Detect which cell encompasses the target text, then output its (x, y) center coordinate. 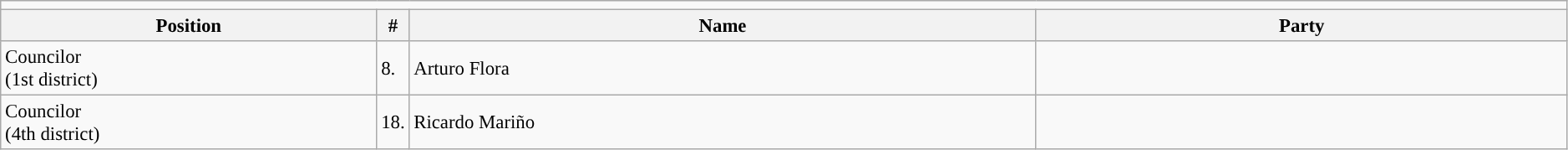
Arturo Flora (723, 69)
Party (1302, 26)
# (393, 26)
Position (189, 26)
Name (723, 26)
Councilor(4th district) (189, 122)
8. (393, 69)
18. (393, 122)
Councilor(1st district) (189, 69)
Ricardo Mariño (723, 122)
